Capture the cell that displays the provided text and extract its [x, y] central coordinate. 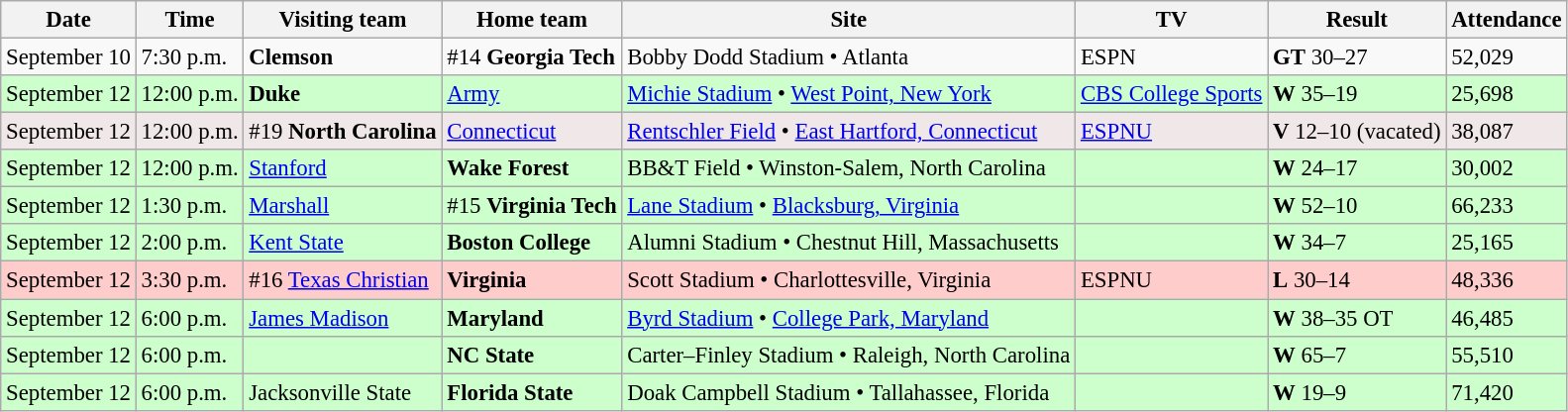
#15 Virginia Tech [532, 206]
1:30 p.m. [190, 206]
Carter–Finley Stadium • Raleigh, North Carolina [849, 355]
GT 30–27 [1357, 57]
55,510 [1507, 355]
Wake Forest [532, 168]
25,698 [1507, 94]
Boston College [532, 243]
W 24–17 [1357, 168]
Doak Campbell Stadium • Tallahassee, Florida [849, 392]
L 30–14 [1357, 280]
Maryland [532, 318]
52,029 [1507, 57]
Duke [343, 94]
Clemson [343, 57]
Rentschler Field • East Hartford, Connecticut [849, 132]
2:00 p.m. [190, 243]
James Madison [343, 318]
Result [1357, 20]
46,485 [1507, 318]
Home team [532, 20]
TV [1172, 20]
BB&T Field • Winston-Salem, North Carolina [849, 168]
3:30 p.m. [190, 280]
Bobby Dodd Stadium • Atlanta [849, 57]
Florida State [532, 392]
#19 North Carolina [343, 132]
Michie Stadium • West Point, New York [849, 94]
Connecticut [532, 132]
W 38–35 OT [1357, 318]
W 52–10 [1357, 206]
#14 Georgia Tech [532, 57]
38,087 [1507, 132]
Virginia [532, 280]
CBS College Sports [1172, 94]
Jacksonville State [343, 392]
71,420 [1507, 392]
Stanford [343, 168]
Visiting team [343, 20]
Army [532, 94]
W 65–7 [1357, 355]
September 10 [68, 57]
V 12–10 (vacated) [1357, 132]
7:30 p.m. [190, 57]
30,002 [1507, 168]
ESPN [1172, 57]
Lane Stadium • Blacksburg, Virginia [849, 206]
25,165 [1507, 243]
#16 Texas Christian [343, 280]
Site [849, 20]
Date [68, 20]
Marshall [343, 206]
66,233 [1507, 206]
W 19–9 [1357, 392]
Time [190, 20]
NC State [532, 355]
48,336 [1507, 280]
Attendance [1507, 20]
Scott Stadium • Charlottesville, Virginia [849, 280]
W 35–19 [1357, 94]
W 34–7 [1357, 243]
Alumni Stadium • Chestnut Hill, Massachusetts [849, 243]
Byrd Stadium • College Park, Maryland [849, 318]
Kent State [343, 243]
